Detect which cell encompasses the target text, then output its (X, Y) center coordinate. 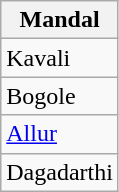
Bogole (60, 96)
Kavali (60, 58)
Allur (60, 134)
Dagadarthi (60, 172)
Mandal (60, 20)
